Scan for the cell matching the given text and deliver its [x, y] coordinate at center. 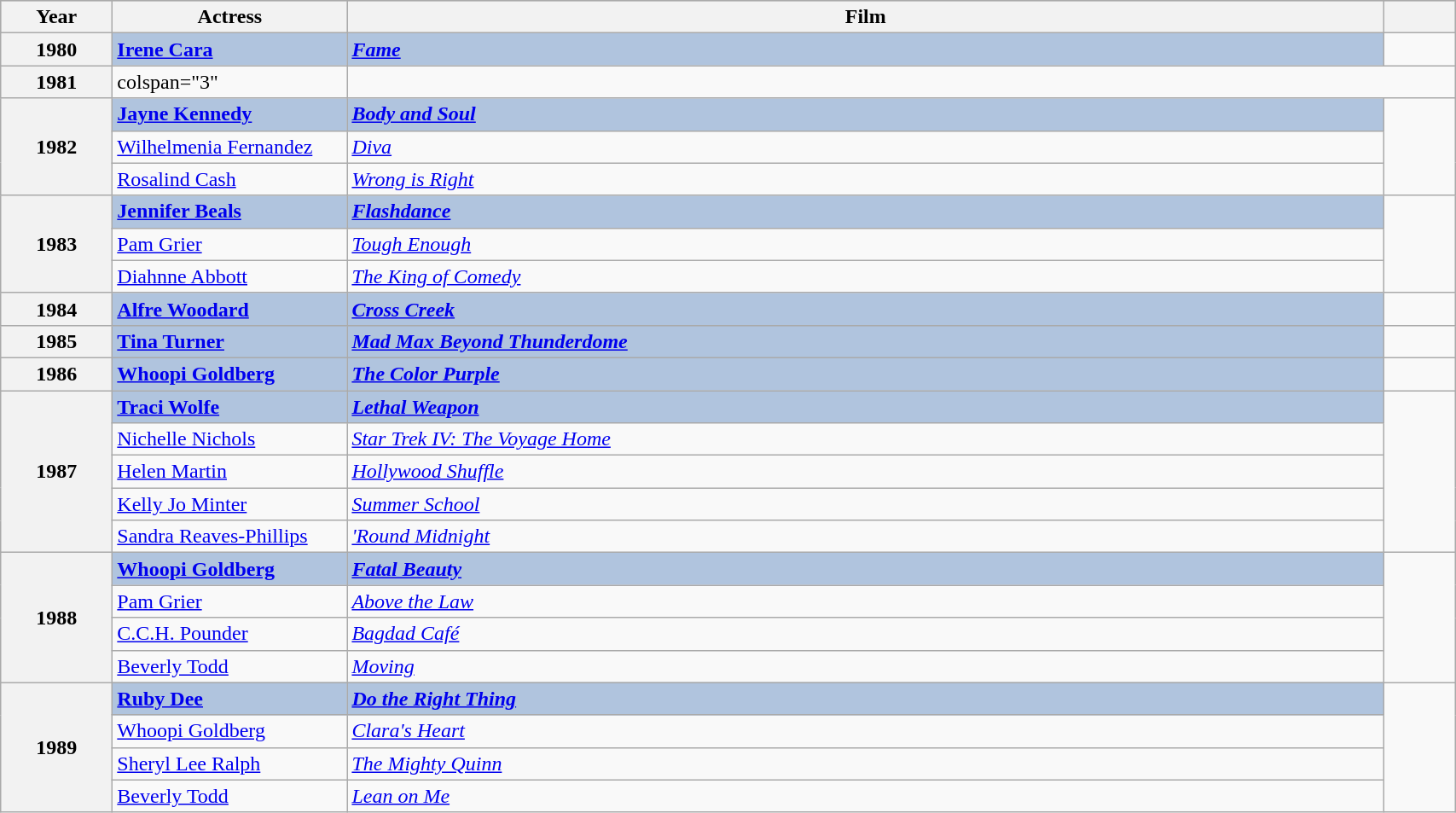
1980 [56, 49]
Fatal Beauty [866, 569]
The King of Comedy [866, 276]
Sandra Reaves-Phillips [230, 537]
1981 [56, 82]
Summer School [866, 504]
Above the Law [866, 601]
C.C.H. Pounder [230, 634]
Hollywood Shuffle [866, 472]
Traci Wolfe [230, 407]
Kelly Jo Minter [230, 504]
Year [56, 17]
colspan="3" [230, 82]
Diva [866, 147]
Moving [866, 666]
Ruby Dee [230, 699]
Nichelle Nichols [230, 439]
1986 [56, 374]
Do the Right Thing [866, 699]
Alfre Woodard [230, 309]
Tough Enough [866, 244]
The Color Purple [866, 374]
Jayne Kennedy [230, 114]
Wrong is Right [866, 179]
Helen Martin [230, 472]
'Round Midnight [866, 537]
1988 [56, 618]
1982 [56, 147]
1985 [56, 341]
Lean on Me [866, 796]
Jennifer Beals [230, 212]
Flashdance [866, 212]
1983 [56, 244]
Rosalind Cash [230, 179]
Actress [230, 17]
Bagdad Café [866, 634]
Lethal Weapon [866, 407]
1987 [56, 472]
Tina Turner [230, 341]
Fame [866, 49]
1984 [56, 309]
1989 [56, 747]
Body and Soul [866, 114]
Star Trek IV: The Voyage Home [866, 439]
The Mighty Quinn [866, 764]
Wilhelmenia Fernandez [230, 147]
Irene Cara [230, 49]
Cross Creek [866, 309]
Film [866, 17]
Sheryl Lee Ralph [230, 764]
Clara's Heart [866, 731]
Mad Max Beyond Thunderdome [866, 341]
Diahnne Abbott [230, 276]
